Pinpoint the cell where the given text exists, returning its [x, y] midpoint coordinate. 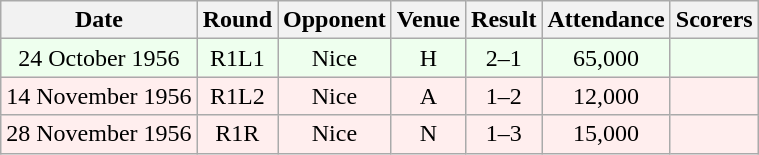
N [428, 134]
14 November 1956 [99, 96]
Round [237, 20]
12,000 [606, 96]
R1L2 [237, 96]
15,000 [606, 134]
Scorers [714, 20]
28 November 1956 [99, 134]
H [428, 58]
2–1 [504, 58]
24 October 1956 [99, 58]
A [428, 96]
Opponent [335, 20]
Attendance [606, 20]
R1R [237, 134]
Venue [428, 20]
Date [99, 20]
1–2 [504, 96]
65,000 [606, 58]
Result [504, 20]
R1L1 [237, 58]
1–3 [504, 134]
